Provide the [x, y] coordinate of the cell's center where the given text is located.  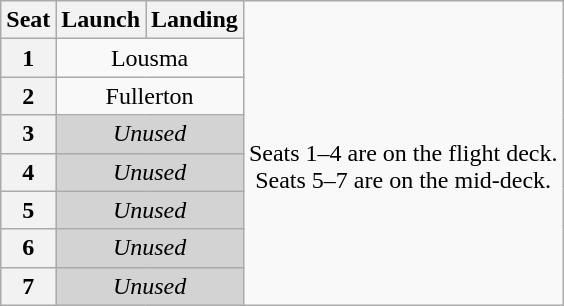
Landing [195, 20]
7 [28, 286]
1 [28, 58]
Seat [28, 20]
6 [28, 248]
Seats 1–4 are on the flight deck.Seats 5–7 are on the mid-deck. [403, 153]
3 [28, 134]
Lousma [150, 58]
2 [28, 96]
Fullerton [150, 96]
5 [28, 210]
4 [28, 172]
Launch [101, 20]
